Output the (x, y) coordinate of the center of the cell containing the given text.  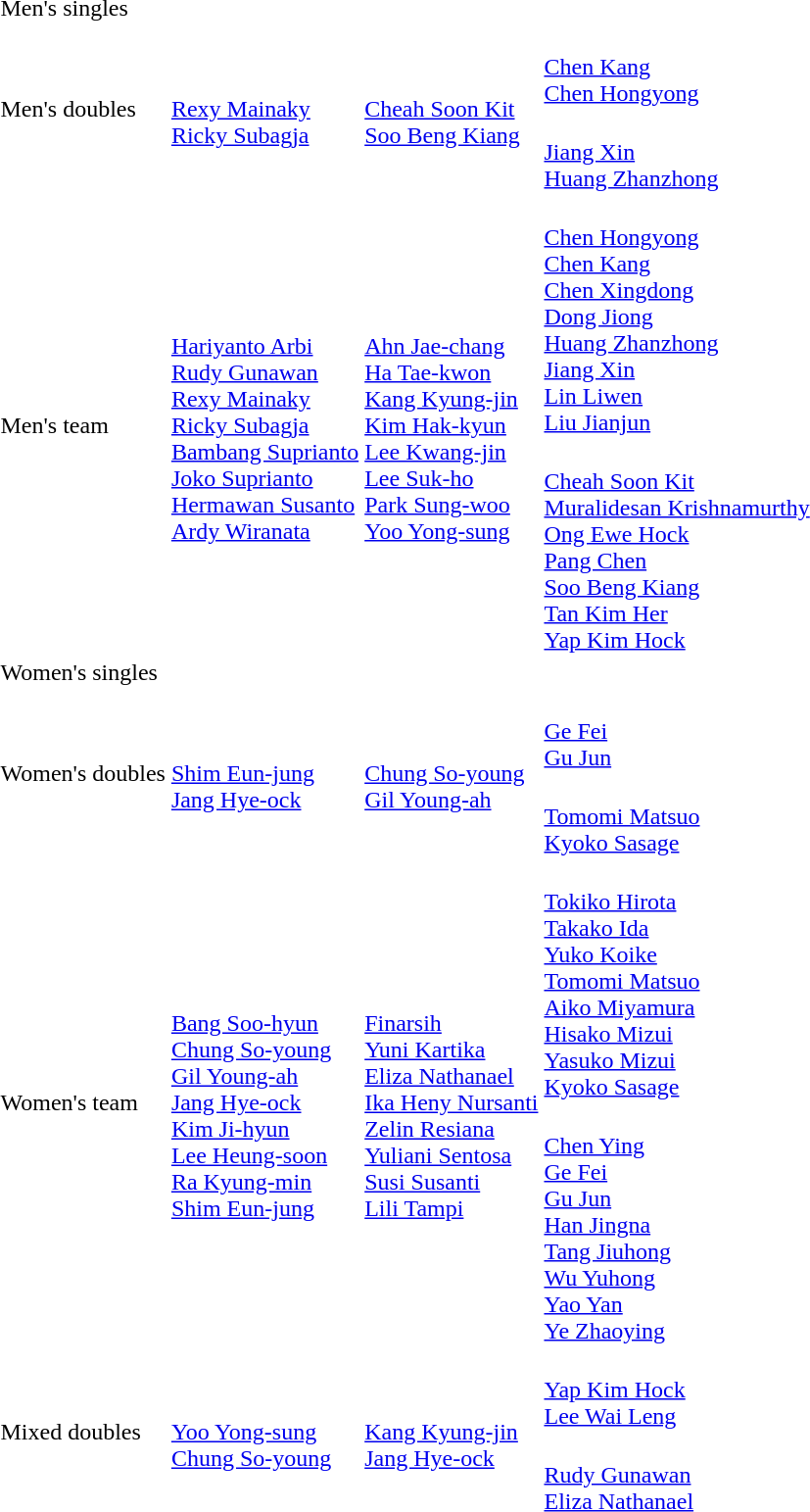
Rexy MainakyRicky Subagja (264, 110)
Chung So-youngGil Young-ah (452, 774)
Ahn Jae-changHa Tae-kwonKang Kyung-jinKim Hak-kyunLee Kwang-jinLee Suk-hoPark Sung-wooYoo Yong-sung (452, 425)
Bang Soo-hyunChung So-youngGil Young-ahJang Hye-ockKim Ji-hyunLee Heung-soonRa Kyung-minShim Eun-jung (264, 1103)
Shim Eun-jungJang Hye-ock (264, 774)
Hariyanto ArbiRudy GunawanRexy MainakyRicky SubagjaBambang SupriantoJoko SupriantoHermawan SusantoArdy Wiranata (264, 425)
FinarsihYuni KartikaEliza NathanaelIka Heny NursantiZelin ResianaYuliani SentosaSusi SusantiLili Tampi (452, 1103)
Cheah Soon KitSoo Beng Kiang (452, 110)
